Identify which cell holds the provided text, then report its (x, y) central coordinate. 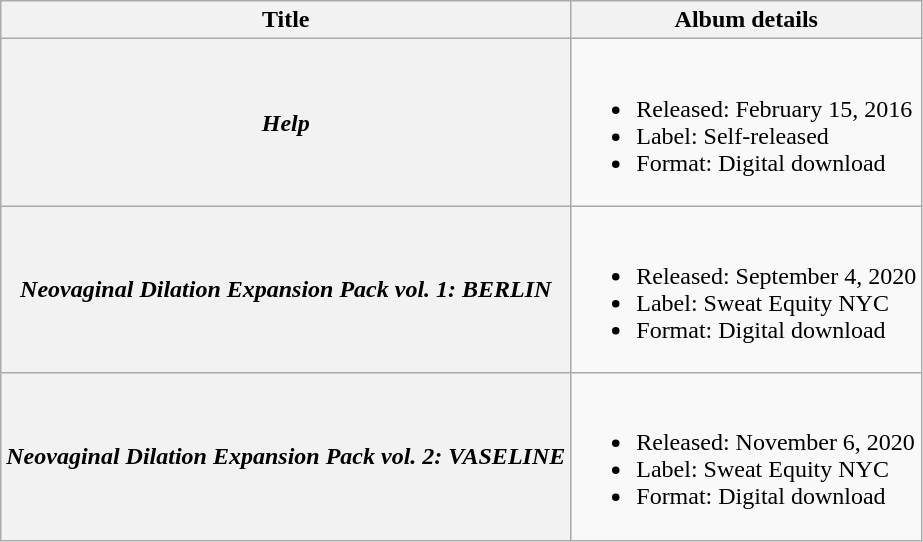
Released: February 15, 2016Label: Self-releasedFormat: Digital download (746, 122)
Title (286, 20)
Help (286, 122)
Neovaginal Dilation Expansion Pack vol. 1: BERLIN (286, 290)
Neovaginal Dilation Expansion Pack vol. 2: VASELINE (286, 456)
Album details (746, 20)
Released: November 6, 2020Label: Sweat Equity NYCFormat: Digital download (746, 456)
Released: September 4, 2020Label: Sweat Equity NYCFormat: Digital download (746, 290)
